Determine the [x, y] coordinate at the center of the cell enclosing the given text.  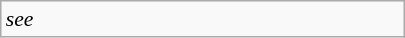
see [203, 19]
